Extract the (x, y) coordinate from the center of the cell holding the provided text.  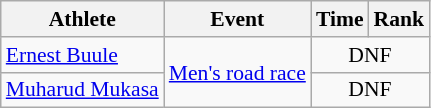
Event (238, 19)
Rank (400, 19)
Athlete (82, 19)
Ernest Buule (82, 55)
Men's road race (238, 72)
Muharud Mukasa (82, 90)
Time (340, 19)
